Capture the cell that displays the provided text and extract its (x, y) central coordinate. 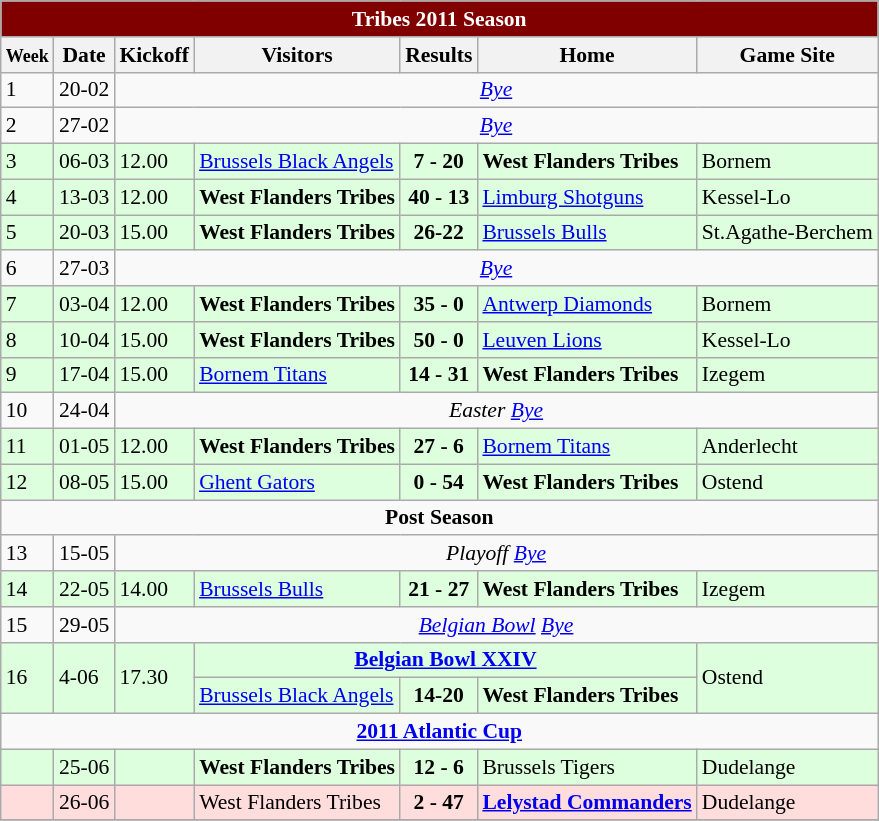
15 (28, 625)
26-22 (438, 233)
20-03 (84, 233)
27-03 (84, 269)
12 - 6 (438, 767)
4 (28, 197)
10 (28, 411)
Results (438, 55)
14 (28, 589)
Post Season (440, 518)
0 - 54 (438, 482)
01-05 (84, 447)
Brussels Tigers (586, 767)
14-20 (438, 696)
06-03 (84, 162)
6 (28, 269)
Leuven Lions (586, 340)
Playoff Bye (496, 554)
9 (28, 375)
1 (28, 90)
Limburg Shotguns (586, 197)
13-03 (84, 197)
Date (84, 55)
40 - 13 (438, 197)
Anderlecht (788, 447)
17-04 (84, 375)
13 (28, 554)
4-06 (84, 678)
14 - 31 (438, 375)
7 (28, 304)
24-04 (84, 411)
Kickoff (154, 55)
St.Agathe-Berchem (788, 233)
Easter Bye (496, 411)
27 - 6 (438, 447)
Tribes 2011 Season (440, 19)
3 (28, 162)
14.00 (154, 589)
Belgian Bowl XXIV (446, 660)
35 - 0 (438, 304)
27-02 (84, 126)
21 - 27 (438, 589)
08-05 (84, 482)
25-06 (84, 767)
8 (28, 340)
Home (586, 55)
Ghent Gators (297, 482)
17.30 (154, 678)
29-05 (84, 625)
20-02 (84, 90)
Antwerp Diamonds (586, 304)
26-06 (84, 803)
2 - 47 (438, 803)
Visitors (297, 55)
15-05 (84, 554)
Week (28, 55)
5 (28, 233)
Game Site (788, 55)
Belgian Bowl Bye (496, 625)
Lelystad Commanders (586, 803)
10-04 (84, 340)
2011 Atlantic Cup (440, 732)
11 (28, 447)
2 (28, 126)
12 (28, 482)
50 - 0 (438, 340)
03-04 (84, 304)
7 - 20 (438, 162)
16 (28, 678)
22-05 (84, 589)
